Locate the cell with the specified text and output its (X, Y) center coordinate. 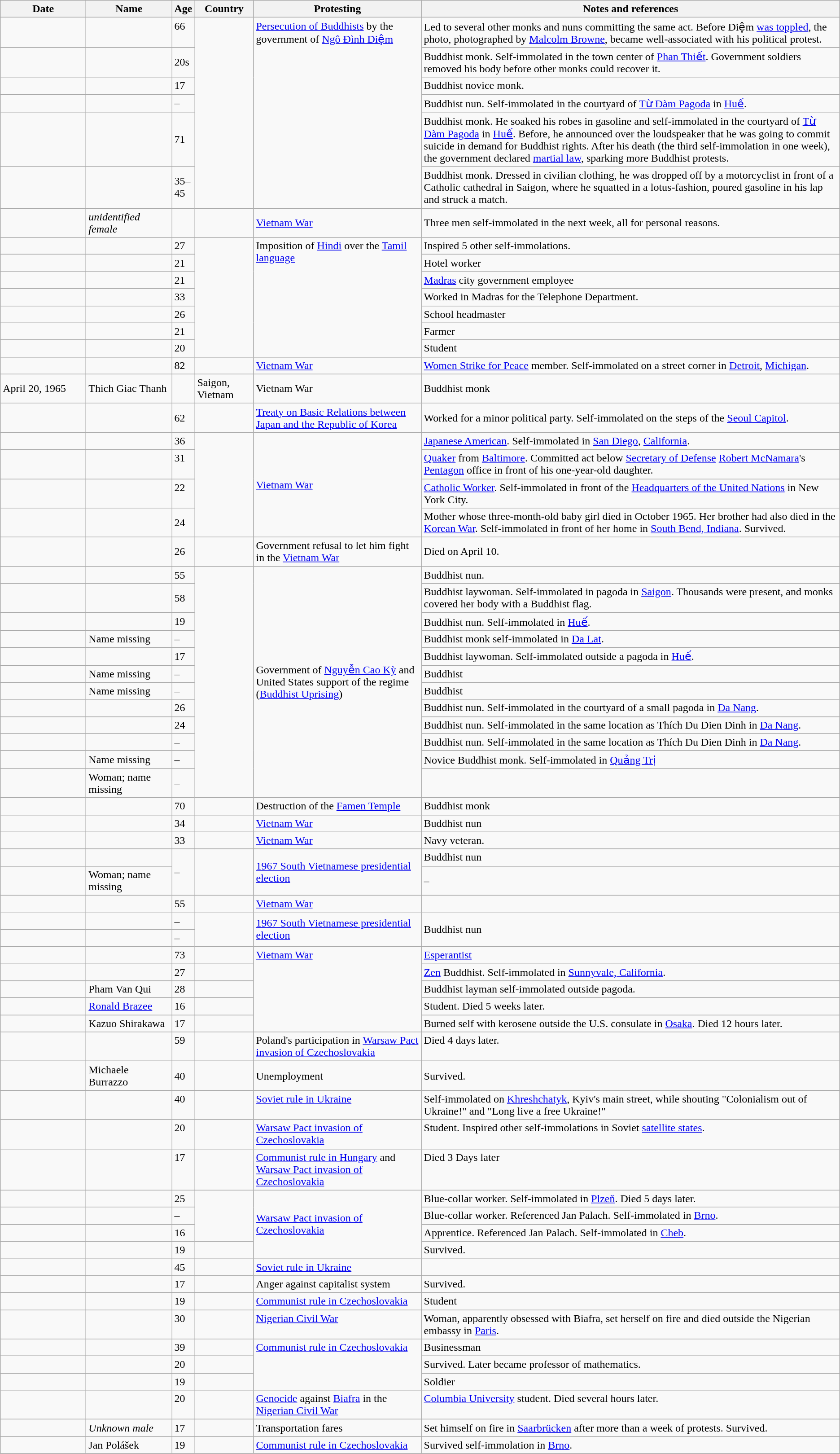
Persecution of Buddhists by the government of Ngô Đình Diệm (337, 113)
Student. Inspired other self-immolations in Soviet satellite states. (630, 1134)
45 (183, 1267)
62 (183, 417)
Kazuo Shirakawa (129, 1024)
Michaele Burrazzo (129, 1076)
Anger against capitalist system (337, 1284)
Apprentice. Referenced Jan Palach. Self-immolated in Cheb. (630, 1233)
School headmaster (630, 314)
Madras city government employee (630, 280)
Transportation fares (337, 1428)
Destruction of the Famen Temple (337, 806)
70 (183, 806)
Buddhist monk. Self-immolated in the town center of Phan Thiết. Government soldiers removed his body before other monks could recover it. (630, 62)
Columbia University student. Died several hours later. (630, 1405)
Buddhist layman self-immolated outside pagoda. (630, 989)
Burned self with kerosene outside the U.S. consulate in Osaka. Died 12 hours later. (630, 1024)
Notes and references (630, 9)
Businessman (630, 1348)
April 20, 1965 (43, 389)
39 (183, 1348)
Women Strike for Peace member. Self-immolated on a street corner in Detroit, Michigan. (630, 365)
Poland's participation in Warsaw Pact invasion of Czechoslovakia (337, 1047)
Ronald Brazee (129, 1006)
Name (129, 9)
Survived. Later became professor of mathematics. (630, 1365)
Navy veteran. (630, 840)
Worked in Madras for the Telephone Department. (630, 297)
Saigon, Vietnam (224, 389)
Died 3 Days later (630, 1169)
Buddhist nun. Self-immolated in the courtyard of a small pagoda in Da Nang. (630, 708)
Unemployment (337, 1076)
Government refusal to let him fight in the Vietnam War (337, 552)
Esperantist (630, 955)
71 (183, 140)
Age (183, 9)
Date (43, 9)
Inspired 5 other self-immolations. (630, 246)
Buddhist nun. (630, 575)
Zen Buddhist. Self-immolated in Sunnyvale, California. (630, 972)
35–45 (183, 188)
Self-immolated on Khreshchatyk, Kyiv's main street, while shouting "Colonialism out of Ukraine!" and "Long live a free Ukraine!" (630, 1105)
31 (183, 464)
Catholic Worker. Self-immolated in front of the Headquarters of the United Nations in New York City. (630, 493)
Buddhist nun. Self-immolated in Huế. (630, 622)
Three men self-immolated in the next week, all for personal reasons. (630, 223)
25 (183, 1199)
Government of Nguyễn Cao Kỳ and United States support of the regime (Buddhist Uprising) (337, 682)
Japanese American. Self-immolated in San Diego, California. (630, 441)
Communist rule in Hungary and Warsaw Pact invasion of Czechoslovakia (337, 1169)
Country (224, 9)
Jan Polášek (129, 1445)
Buddhist novice monk. (630, 86)
Genocide against Biafra in the Nigerian Civil War (337, 1405)
Died 4 days later. (630, 1047)
28 (183, 989)
Worked for a minor political party. Self-immolated on the steps of the Seoul Capitol. (630, 417)
59 (183, 1047)
22 (183, 493)
unidentified female (129, 223)
Farmer (630, 331)
82 (183, 365)
Pham Van Qui (129, 989)
Thich Giac Thanh (129, 389)
Blue-collar worker. Self-immolated in Plzeň. Died 5 days later. (630, 1199)
Survived self-immolation in Brno. (630, 1445)
58 (183, 598)
Buddhist monk self-immolated in Da Lat. (630, 639)
Treaty on Basic Relations between Japan and the Republic of Korea (337, 417)
66 (183, 32)
Woman, apparently obsessed with Biafra, set herself on fire and died outside the Nigerian embassy in Paris. (630, 1324)
Buddhist laywoman. Self-immolated outside a pagoda in Huế. (630, 656)
34 (183, 823)
Student. Died 5 weeks later. (630, 1006)
Soldier (630, 1382)
Buddhist laywoman. Self-immolated in pagoda in Saigon. Thousands were present, and monks covered her body with a Buddhist flag. (630, 598)
Imposition of Hindi over the Tamil language (337, 297)
Nigerian Civil War (337, 1324)
Protesting (337, 9)
Quaker from Baltimore. Committed act below Secretary of Defense Robert McNamara's Pentagon office in front of his one-year-old daughter. (630, 464)
20s (183, 62)
Buddhist nun. Self-immolated in the courtyard of Từ Đàm Pagoda in Huế. (630, 103)
Unknown male (129, 1428)
Set himself on fire in Saarbrücken after more than a week of protests. Survived. (630, 1428)
Novice Buddhist monk. Self-immolated in Quảng Trị (630, 760)
73 (183, 955)
36 (183, 441)
Died on April 10. (630, 552)
30 (183, 1324)
Hotel worker (630, 263)
Blue-collar worker. Referenced Jan Palach. Self-immolated in Brno. (630, 1216)
